Output the (X, Y) coordinate of the center of the cell containing the given text.  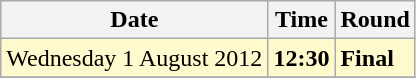
Wednesday 1 August 2012 (134, 58)
Round (375, 20)
Time (302, 20)
Final (375, 58)
12:30 (302, 58)
Date (134, 20)
